Pinpoint the cell where the given text exists, returning its (X, Y) midpoint coordinate. 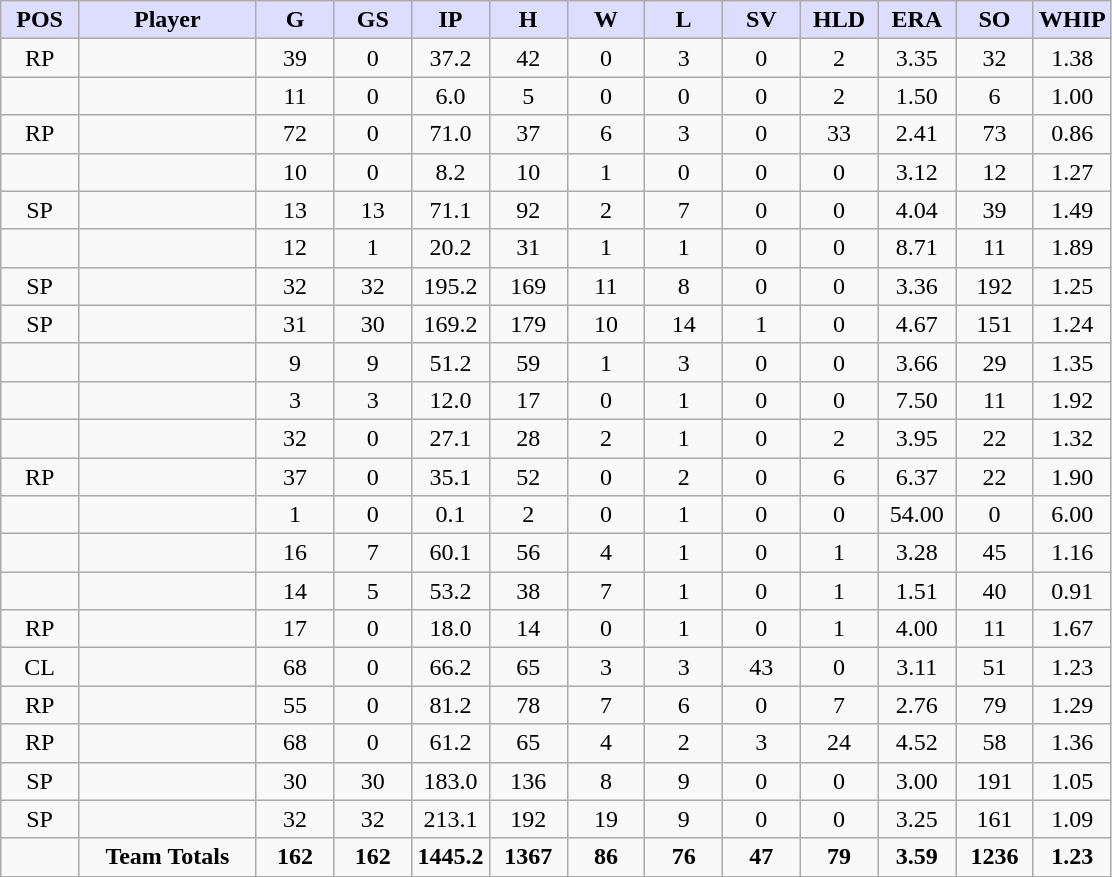
8.71 (917, 248)
1.67 (1072, 629)
2.41 (917, 134)
55 (295, 705)
WHIP (1072, 20)
3.00 (917, 781)
IP (451, 20)
1236 (995, 857)
6.0 (451, 96)
G (295, 20)
ERA (917, 20)
19 (606, 819)
86 (606, 857)
1.89 (1072, 248)
4.67 (917, 324)
52 (528, 477)
6.37 (917, 477)
CL (40, 667)
1.27 (1072, 172)
33 (839, 134)
56 (528, 553)
71.0 (451, 134)
8.2 (451, 172)
1367 (528, 857)
40 (995, 591)
58 (995, 743)
0.1 (451, 515)
4.04 (917, 210)
0.91 (1072, 591)
1.29 (1072, 705)
3.25 (917, 819)
43 (761, 667)
1445.2 (451, 857)
4.52 (917, 743)
20.2 (451, 248)
W (606, 20)
1.38 (1072, 58)
169.2 (451, 324)
136 (528, 781)
78 (528, 705)
6.00 (1072, 515)
4.00 (917, 629)
42 (528, 58)
1.92 (1072, 400)
Team Totals (167, 857)
161 (995, 819)
12.0 (451, 400)
1.51 (917, 591)
81.2 (451, 705)
L (684, 20)
16 (295, 553)
191 (995, 781)
HLD (839, 20)
38 (528, 591)
1.50 (917, 96)
SV (761, 20)
28 (528, 438)
66.2 (451, 667)
151 (995, 324)
SO (995, 20)
H (528, 20)
45 (995, 553)
1.32 (1072, 438)
1.24 (1072, 324)
195.2 (451, 286)
3.11 (917, 667)
71.1 (451, 210)
92 (528, 210)
7.50 (917, 400)
1.49 (1072, 210)
3.95 (917, 438)
1.00 (1072, 96)
Player (167, 20)
61.2 (451, 743)
51.2 (451, 362)
169 (528, 286)
24 (839, 743)
54.00 (917, 515)
37.2 (451, 58)
3.35 (917, 58)
18.0 (451, 629)
47 (761, 857)
3.12 (917, 172)
51 (995, 667)
2.76 (917, 705)
76 (684, 857)
53.2 (451, 591)
59 (528, 362)
1.16 (1072, 553)
72 (295, 134)
1.25 (1072, 286)
GS (373, 20)
73 (995, 134)
POS (40, 20)
3.36 (917, 286)
1.05 (1072, 781)
1.36 (1072, 743)
3.59 (917, 857)
35.1 (451, 477)
179 (528, 324)
3.28 (917, 553)
213.1 (451, 819)
1.90 (1072, 477)
29 (995, 362)
3.66 (917, 362)
1.09 (1072, 819)
1.35 (1072, 362)
27.1 (451, 438)
0.86 (1072, 134)
60.1 (451, 553)
183.0 (451, 781)
